Pinpoint the cell where the given text exists, returning its [x, y] midpoint coordinate. 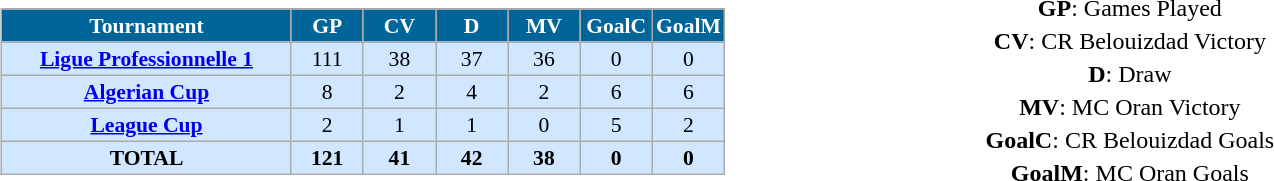
37 [472, 58]
41 [399, 156]
Ligue Professionnelle 1 [146, 58]
4 [472, 90]
8 [327, 90]
GoalM [688, 24]
121 [327, 156]
42 [472, 156]
TOTAL [146, 156]
League Cup [146, 124]
D [472, 24]
GoalC [616, 24]
111 [327, 58]
5 [616, 124]
Tournament [146, 24]
CV [399, 24]
Algerian Cup [146, 90]
GP [327, 24]
MV [544, 24]
36 [544, 58]
